From the cell containing the given text, extract its center point as [x, y] coordinate. 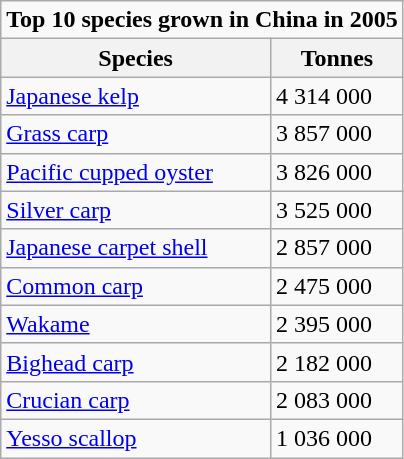
Bighead carp [136, 362]
Japanese carpet shell [136, 248]
Tonnes [338, 58]
Crucian carp [136, 400]
3 857 000 [338, 134]
Top 10 species grown in China in 2005 [202, 20]
Pacific cupped oyster [136, 172]
2 083 000 [338, 400]
Species [136, 58]
3 525 000 [338, 210]
Yesso scallop [136, 438]
Silver carp [136, 210]
Japanese kelp [136, 96]
4 314 000 [338, 96]
2 857 000 [338, 248]
2 182 000 [338, 362]
3 826 000 [338, 172]
2 395 000 [338, 324]
1 036 000 [338, 438]
Grass carp [136, 134]
Common carp [136, 286]
2 475 000 [338, 286]
Wakame [136, 324]
